Extract the [x, y] coordinate from the center of the cell holding the provided text.  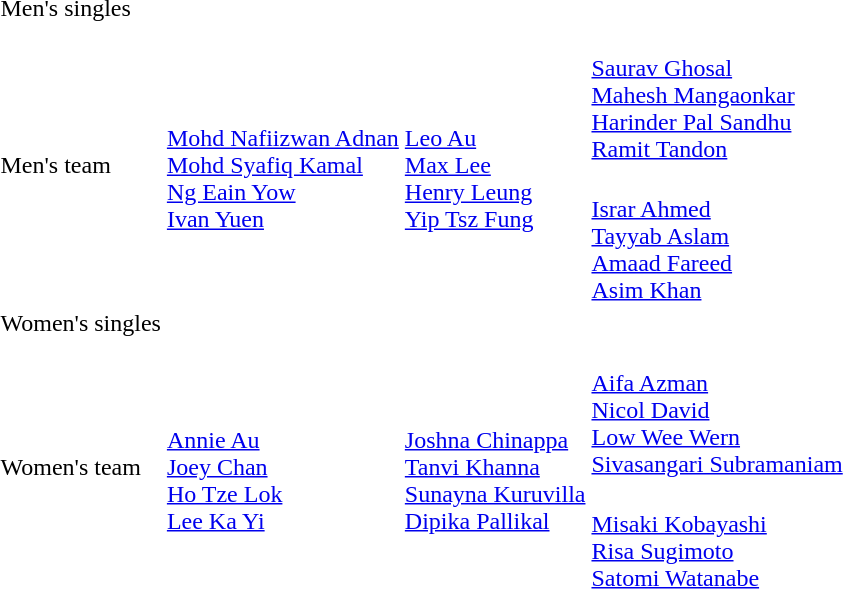
Leo AuMax LeeHenry LeungYip Tsz Fung [495, 166]
Mohd Nafiizwan AdnanMohd Syafiq KamalNg Eain YowIvan Yuen [282, 166]
